Pinpoint the cell where the given text exists, returning its [x, y] midpoint coordinate. 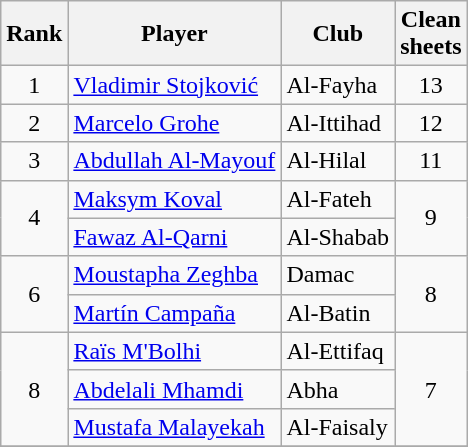
3 [34, 161]
Raïs M'Bolhi [174, 351]
Al-Fateh [338, 199]
Al-Ettifaq [338, 351]
Club [338, 34]
Marcelo Grohe [174, 123]
12 [431, 123]
Mustafa Malayekah [174, 427]
9 [431, 218]
Moustapha Zeghba [174, 275]
Al-Faisaly [338, 427]
6 [34, 294]
Martín Campaña [174, 313]
4 [34, 218]
7 [431, 389]
Al-Fayha [338, 85]
Cleansheets [431, 34]
13 [431, 85]
11 [431, 161]
Al-Ittihad [338, 123]
Abdelali Mhamdi [174, 389]
Abha [338, 389]
Al-Shabab [338, 237]
Al-Hilal [338, 161]
Abdullah Al-Mayouf [174, 161]
Maksym Koval [174, 199]
1 [34, 85]
Rank [34, 34]
Al-Batin [338, 313]
Fawaz Al-Qarni [174, 237]
Player [174, 34]
Vladimir Stojković [174, 85]
Damac [338, 275]
2 [34, 123]
